Locate the cell with the specified text and output its [x, y] center coordinate. 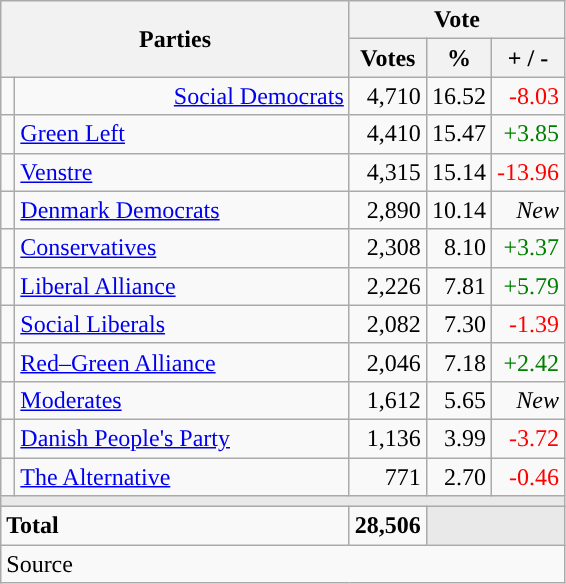
4,315 [388, 172]
4,410 [388, 134]
+5.79 [528, 286]
+ / - [528, 58]
7.18 [458, 362]
5.65 [458, 400]
-1.39 [528, 324]
Green Left [182, 134]
2,082 [388, 324]
% [458, 58]
15.47 [458, 134]
Social Liberals [182, 324]
10.14 [458, 210]
Red–Green Alliance [182, 362]
1,612 [388, 400]
1,136 [388, 438]
Source [283, 564]
Venstre [182, 172]
Moderates [182, 400]
2.70 [458, 477]
+3.85 [528, 134]
-3.72 [528, 438]
4,710 [388, 96]
771 [388, 477]
Liberal Alliance [182, 286]
+3.37 [528, 248]
2,226 [388, 286]
3.99 [458, 438]
2,046 [388, 362]
15.14 [458, 172]
-0.46 [528, 477]
Social Democrats [182, 96]
7.30 [458, 324]
Vote [456, 20]
Parties [176, 39]
The Alternative [182, 477]
Total [176, 526]
Denmark Democrats [182, 210]
Danish People's Party [182, 438]
28,506 [388, 526]
7.81 [458, 286]
Votes [388, 58]
2,308 [388, 248]
-8.03 [528, 96]
16.52 [458, 96]
8.10 [458, 248]
Conservatives [182, 248]
+2.42 [528, 362]
2,890 [388, 210]
-13.96 [528, 172]
